Detect which cell encompasses the target text, then output its [x, y] center coordinate. 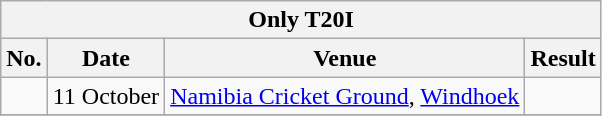
No. [24, 58]
Date [106, 58]
Result [563, 58]
Venue [345, 58]
11 October [106, 96]
Namibia Cricket Ground, Windhoek [345, 96]
Only T20I [302, 20]
